From the cell containing the given text, extract its center point as (x, y) coordinate. 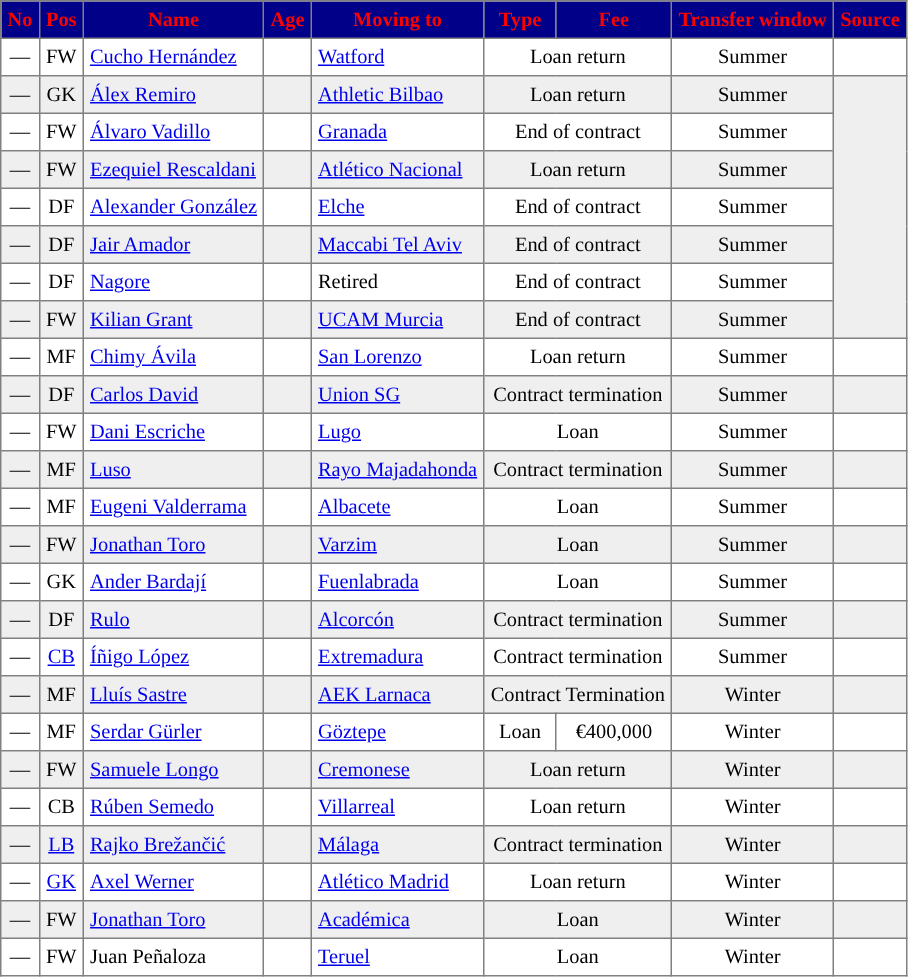
Fuenlabrada (398, 582)
Málaga (398, 845)
Göztepe (398, 732)
No (20, 20)
Name (174, 20)
Íñigo López (174, 657)
Serdar Gürler (174, 732)
Rajko Brežančić (174, 845)
Source (870, 20)
Moving to (398, 20)
€400,000 (614, 732)
Elche (398, 207)
Ander Bardají (174, 582)
Jair Amador (174, 245)
Extremadura (398, 657)
Eugeni Valderrama (174, 507)
Cremonese (398, 770)
Chimy Ávila (174, 357)
Álex Remiro (174, 95)
Villarreal (398, 807)
Teruel (398, 957)
Pos (61, 20)
Lluís Sastre (174, 695)
Granada (398, 132)
Rúben Semedo (174, 807)
Union SG (398, 395)
Axel Werner (174, 882)
Type (520, 20)
Alcorcón (398, 620)
Alexander González (174, 207)
Luso (174, 470)
Atlético Nacional (398, 170)
Retired (398, 282)
Nagore (174, 282)
UCAM Murcia (398, 320)
Samuele Longo (174, 770)
Lugo (398, 432)
Dani Escriche (174, 432)
San Lorenzo (398, 357)
Rayo Majadahonda (398, 470)
Cucho Hernández (174, 57)
Álvaro Vadillo (174, 132)
Atlético Madrid (398, 882)
Transfer window (753, 20)
Athletic Bilbao (398, 95)
AEK Larnaca (398, 695)
Watford (398, 57)
Kilian Grant (174, 320)
Fee (614, 20)
Maccabi Tel Aviv (398, 245)
Académica (398, 920)
Contract Termination (578, 695)
Ezequiel Rescaldani (174, 170)
Carlos David (174, 395)
LB (61, 845)
Juan Peñaloza (174, 957)
Varzim (398, 545)
Age (288, 20)
Rulo (174, 620)
Albacete (398, 507)
